Determine the (X, Y) coordinate at the center of the cell enclosing the given text.  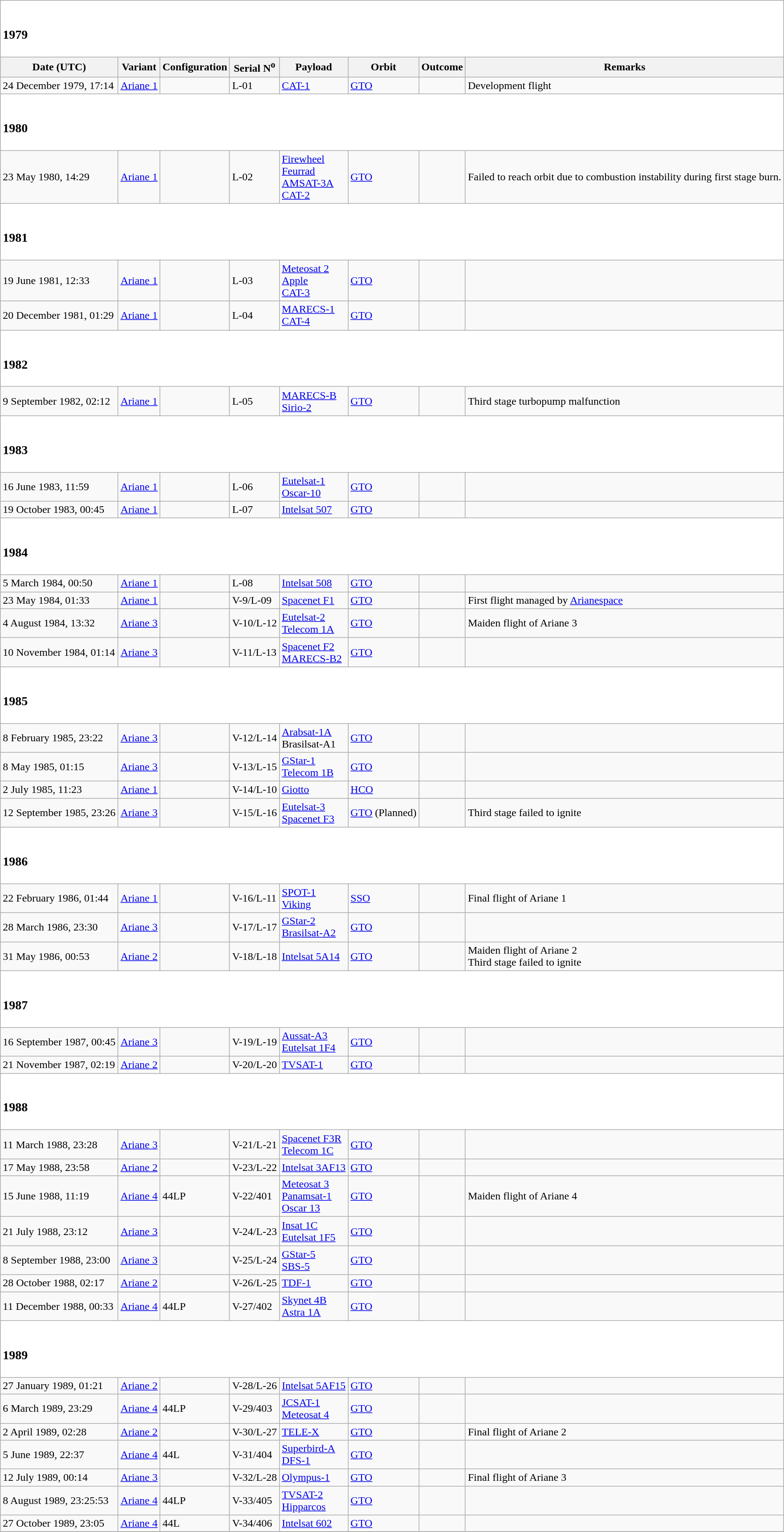
Third stage turbopump malfunction (624, 401)
24 December 1979, 17:14 (59, 85)
1979 (392, 28)
V-18/L-18 (255, 956)
Skynet 4BAstra 1A (313, 1306)
Final flight of Ariane 3 (624, 1478)
V-14/L-10 (255, 790)
Meteosat 2AppleCAT-3 (313, 280)
V-33/405 (255, 1500)
17 May 1988, 23:58 (59, 1167)
5 June 1989, 22:37 (59, 1455)
4 August 1984, 13:32 (59, 623)
1984 (392, 547)
8 February 1985, 23:22 (59, 738)
1983 (392, 443)
9 September 1982, 02:12 (59, 401)
V-30/L-27 (255, 1432)
Orbit (384, 67)
Maiden flight of Ariane 2Third stage failed to ignite (624, 956)
Failed to reach orbit due to combustion instability during first stage burn. (624, 177)
Aussat-A3Eutelsat 1F4 (313, 1042)
V-16/L-11 (255, 898)
V-9/L-09 (255, 600)
28 March 1986, 23:30 (59, 927)
L-01 (255, 85)
23 May 1980, 14:29 (59, 177)
12 July 1989, 00:14 (59, 1478)
Eutelsat-1Oscar-10 (313, 487)
6 March 1989, 23:29 (59, 1409)
8 September 1988, 23:00 (59, 1260)
SPOT-1Viking (313, 898)
V-28/L-26 (255, 1386)
16 June 1983, 11:59 (59, 487)
21 November 1987, 02:19 (59, 1065)
5 March 1984, 00:50 (59, 583)
Intelsat 3AF13 (313, 1167)
Intelsat 5AF15 (313, 1386)
23 May 1984, 01:33 (59, 600)
V-34/406 (255, 1524)
V-11/L-13 (255, 652)
Eutelsat-3Spacenet F3 (313, 813)
1988 (392, 1101)
Arabsat-1ABrasilsat-A1 (313, 738)
L-04 (255, 315)
GTO (Planned) (384, 813)
1980 (392, 122)
Eutelsat-2Telecom 1A (313, 623)
Final flight of Ariane 2 (624, 1432)
19 October 1983, 00:45 (59, 510)
V-27/402 (255, 1306)
Superbird-ADFS-1 (313, 1455)
Maiden flight of Ariane 4 (624, 1196)
21 July 1988, 23:12 (59, 1231)
V-13/L-15 (255, 767)
Remarks (624, 67)
GStar-1Telecom 1B (313, 767)
11 December 1988, 00:33 (59, 1306)
Configuration (195, 67)
8 May 1985, 01:15 (59, 767)
Date (UTC) (59, 67)
CAT-1 (313, 85)
11 March 1988, 23:28 (59, 1144)
Olympus-1 (313, 1478)
Intelsat 507 (313, 510)
1989 (392, 1349)
GStar-2Brasilsat-A2 (313, 927)
Spacenet F2MARECS-B2 (313, 652)
Payload (313, 67)
V-29/403 (255, 1409)
Meteosat 3Panamsat-1Oscar 13 (313, 1196)
27 January 1989, 01:21 (59, 1386)
1985 (392, 695)
22 February 1986, 01:44 (59, 898)
V-12/L-14 (255, 738)
12 September 1985, 23:26 (59, 813)
JCSAT-1Meteosat 4 (313, 1409)
TELE-X (313, 1432)
Serial No (255, 67)
Intelsat 5A14 (313, 956)
2 July 1985, 11:23 (59, 790)
Maiden flight of Ariane 3 (624, 623)
8 August 1989, 23:25:53 (59, 1500)
V-32/L-28 (255, 1478)
Outcome (442, 67)
MARECS-1CAT-4 (313, 315)
V-24/L-23 (255, 1231)
TDF-1 (313, 1283)
V-25/L-24 (255, 1260)
Spacenet F3RTelecom 1C (313, 1144)
L-08 (255, 583)
TVSAT-2Hipparcos (313, 1500)
FirewheelFeurradAMSAT-3ACAT-2 (313, 177)
V-31/404 (255, 1455)
10 November 1984, 01:14 (59, 652)
L-05 (255, 401)
GStar-5SBS-5 (313, 1260)
SSO (384, 898)
V-22/401 (255, 1196)
27 October 1989, 23:05 (59, 1524)
V-20/L-20 (255, 1065)
Intelsat 508 (313, 583)
V-23/L-22 (255, 1167)
1986 (392, 856)
V-17/L-17 (255, 927)
Development flight (624, 85)
Giotto (313, 790)
16 September 1987, 00:45 (59, 1042)
1987 (392, 999)
1981 (392, 232)
V-26/L-25 (255, 1283)
TVSAT-1 (313, 1065)
20 December 1981, 01:29 (59, 315)
31 May 1986, 00:53 (59, 956)
Final flight of Ariane 1 (624, 898)
Third stage failed to ignite (624, 813)
19 June 1981, 12:33 (59, 280)
MARECS-BSirio-2 (313, 401)
Intelsat 602 (313, 1524)
L-06 (255, 487)
Insat 1CEutelsat 1F5 (313, 1231)
28 October 1988, 02:17 (59, 1283)
L-02 (255, 177)
L-07 (255, 510)
1982 (392, 358)
Spacenet F1 (313, 600)
V-21/L-21 (255, 1144)
HCO (384, 790)
V-10/L-12 (255, 623)
15 June 1988, 11:19 (59, 1196)
L-03 (255, 280)
V-15/L-16 (255, 813)
First flight managed by Arianespace (624, 600)
2 April 1989, 02:28 (59, 1432)
Variant (139, 67)
V-19/L-19 (255, 1042)
